Pinpoint the cell where the given text exists, returning its (X, Y) midpoint coordinate. 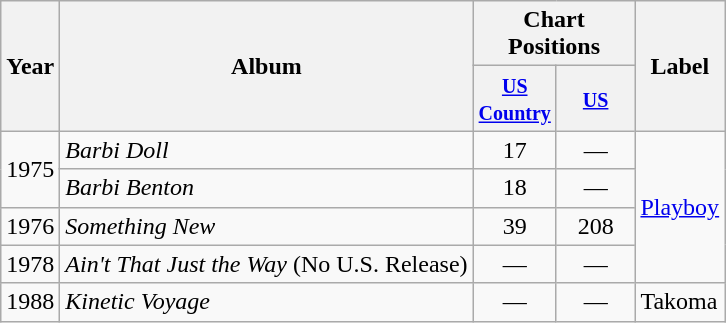
208 (596, 226)
18 (514, 188)
Barbi Benton (266, 188)
17 (514, 150)
1978 (30, 264)
1988 (30, 302)
39 (514, 226)
Ain't That Just the Way (No U.S. Release) (266, 264)
Label (680, 66)
Something New (266, 226)
1975 (30, 169)
1976 (30, 226)
Barbi Doll (266, 150)
Takoma (680, 302)
Kinetic Voyage (266, 302)
US Country (514, 98)
Chart Positions (554, 34)
Year (30, 66)
Album (266, 66)
Playboy (680, 207)
US (596, 98)
